Output the (x, y) coordinate of the center of the cell containing the given text.  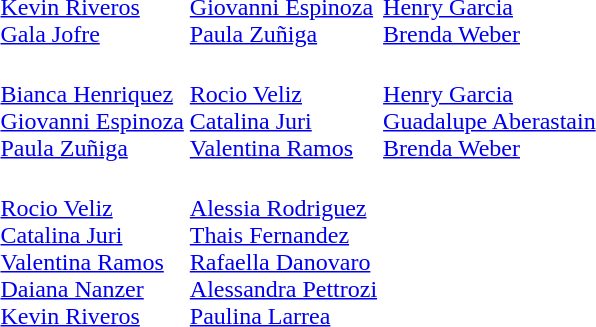
Rocio VelizCatalina JuriValentina Ramos (283, 108)
